Output the (X, Y) coordinate of the center of the cell containing the given text.  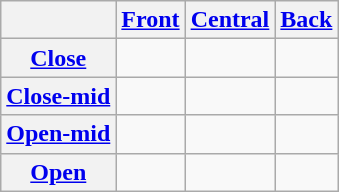
Back (306, 20)
Open (58, 172)
Central (230, 20)
Open-mid (58, 134)
Close (58, 58)
Close-mid (58, 96)
Front (150, 20)
